Determine the [X, Y] coordinate at the center of the cell enclosing the given text.  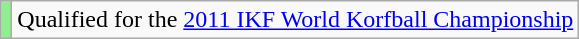
Qualified for the 2011 IKF World Korfball Championship [296, 20]
